Extract the (x, y) coordinate from the center of the cell holding the provided text.  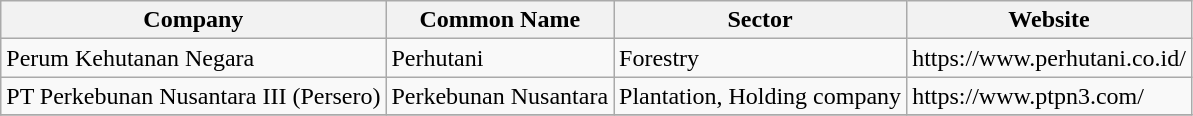
https://www.ptpn3.com/ (1050, 96)
Website (1050, 20)
Perhutani (500, 58)
Forestry (760, 58)
Sector (760, 20)
Plantation, Holding company (760, 96)
Perum Kehutanan Negara (194, 58)
Company (194, 20)
Common Name (500, 20)
Perkebunan Nusantara (500, 96)
PT Perkebunan Nusantara III (Persero) (194, 96)
https://www.perhutani.co.id/ (1050, 58)
